Detect which cell encompasses the target text, then output its (x, y) center coordinate. 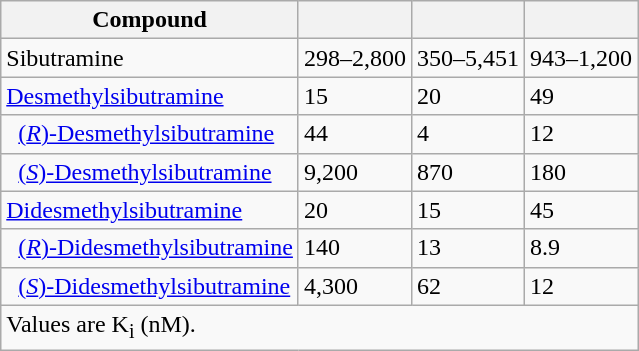
Desmethylsibutramine (150, 96)
45 (582, 210)
13 (468, 248)
44 (354, 134)
140 (354, 248)
49 (582, 96)
62 (468, 286)
(R)-Desmethylsibutramine (150, 134)
350–5,451 (468, 58)
9,200 (354, 172)
(S)-Didesmethylsibutramine (150, 286)
Values are Ki (nM). (320, 327)
Didesmethylsibutramine (150, 210)
298–2,800 (354, 58)
Sibutramine (150, 58)
870 (468, 172)
Compound (150, 20)
4,300 (354, 286)
(S)-Desmethylsibutramine (150, 172)
4 (468, 134)
180 (582, 172)
943–1,200 (582, 58)
8.9 (582, 248)
(R)-Didesmethylsibutramine (150, 248)
